Detect which cell encompasses the target text, then output its (X, Y) center coordinate. 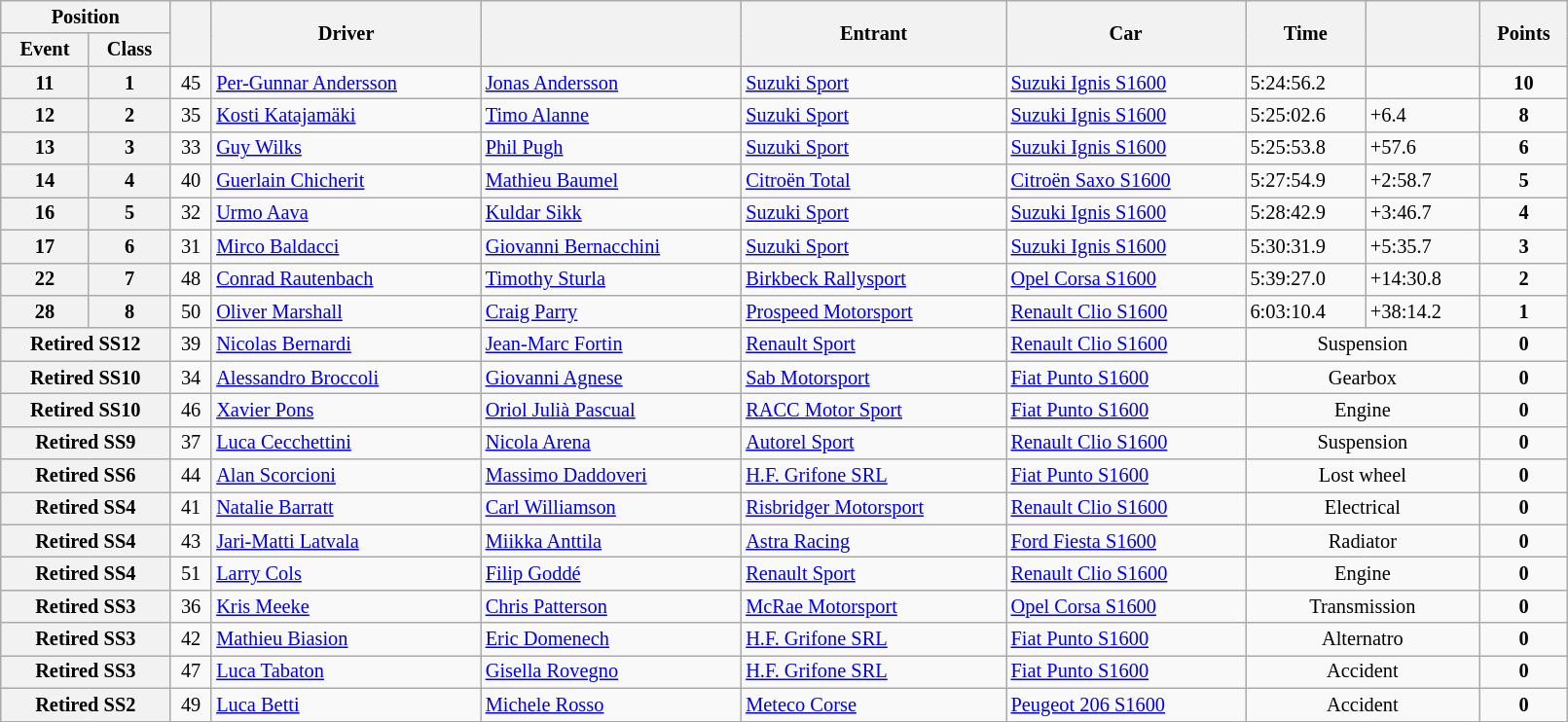
Michele Rosso (611, 704)
17 (45, 246)
Risbridger Motorsport (873, 508)
Urmo Aava (346, 213)
Guy Wilks (346, 148)
Time (1306, 33)
Peugeot 206 S1600 (1126, 704)
5:25:53.8 (1306, 148)
34 (191, 378)
5:28:42.9 (1306, 213)
10 (1524, 83)
Jonas Andersson (611, 83)
6:03:10.4 (1306, 311)
Electrical (1363, 508)
Car (1126, 33)
+2:58.7 (1423, 181)
Entrant (873, 33)
Nicolas Bernardi (346, 344)
Ford Fiesta S1600 (1126, 541)
Luca Betti (346, 704)
Gearbox (1363, 378)
37 (191, 443)
Larry Cols (346, 573)
Eric Domenech (611, 639)
Xavier Pons (346, 410)
31 (191, 246)
5:25:02.6 (1306, 115)
Lost wheel (1363, 476)
Natalie Barratt (346, 508)
+6.4 (1423, 115)
Massimo Daddoveri (611, 476)
51 (191, 573)
Alan Scorcioni (346, 476)
Miikka Anttila (611, 541)
Points (1524, 33)
Retired SS9 (86, 443)
Craig Parry (611, 311)
Transmission (1363, 606)
+3:46.7 (1423, 213)
13 (45, 148)
Gisella Rovegno (611, 671)
16 (45, 213)
50 (191, 311)
42 (191, 639)
+38:14.2 (1423, 311)
Driver (346, 33)
33 (191, 148)
47 (191, 671)
43 (191, 541)
Sab Motorsport (873, 378)
Nicola Arena (611, 443)
Jari-Matti Latvala (346, 541)
46 (191, 410)
Retired SS6 (86, 476)
Event (45, 50)
Giovanni Bernacchini (611, 246)
Alessandro Broccoli (346, 378)
5:39:27.0 (1306, 279)
7 (129, 279)
32 (191, 213)
Prospeed Motorsport (873, 311)
Conrad Rautenbach (346, 279)
40 (191, 181)
45 (191, 83)
Kris Meeke (346, 606)
+57.6 (1423, 148)
Chris Patterson (611, 606)
Meteco Corse (873, 704)
Autorel Sport (873, 443)
11 (45, 83)
5:24:56.2 (1306, 83)
Oliver Marshall (346, 311)
+14:30.8 (1423, 279)
28 (45, 311)
Birkbeck Rallysport (873, 279)
+5:35.7 (1423, 246)
35 (191, 115)
Mathieu Baumel (611, 181)
5:27:54.9 (1306, 181)
Kosti Katajamäki (346, 115)
14 (45, 181)
Filip Goddé (611, 573)
Carl Williamson (611, 508)
Kuldar Sikk (611, 213)
49 (191, 704)
48 (191, 279)
36 (191, 606)
Astra Racing (873, 541)
Timothy Sturla (611, 279)
Citroën Saxo S1600 (1126, 181)
Citroën Total (873, 181)
Position (86, 17)
22 (45, 279)
Mathieu Biasion (346, 639)
Radiator (1363, 541)
Mirco Baldacci (346, 246)
Retired SS12 (86, 344)
Luca Tabaton (346, 671)
Per-Gunnar Andersson (346, 83)
Retired SS2 (86, 704)
Luca Cecchettini (346, 443)
Oriol Julià Pascual (611, 410)
39 (191, 344)
Giovanni Agnese (611, 378)
41 (191, 508)
Guerlain Chicherit (346, 181)
5:30:31.9 (1306, 246)
44 (191, 476)
RACC Motor Sport (873, 410)
Timo Alanne (611, 115)
Alternatro (1363, 639)
Class (129, 50)
12 (45, 115)
Phil Pugh (611, 148)
Jean-Marc Fortin (611, 344)
McRae Motorsport (873, 606)
